Identify which cell holds the provided text, then report its (X, Y) central coordinate. 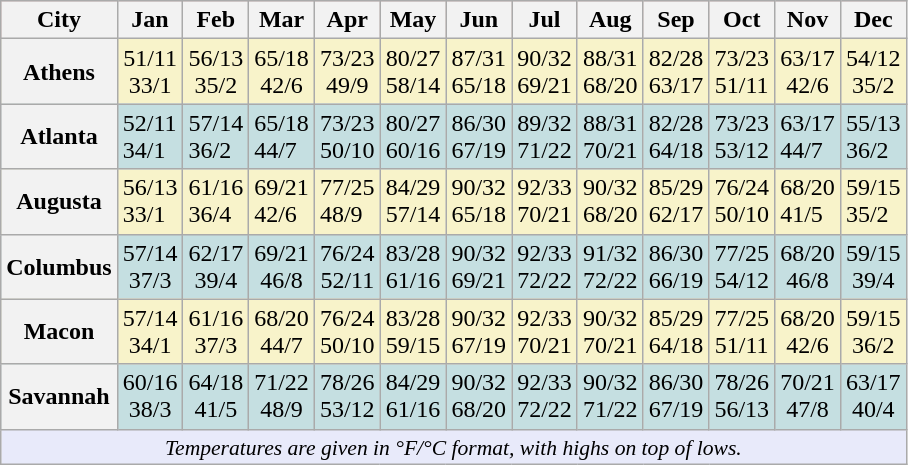
57/1437/3 (150, 266)
Feb (216, 20)
Dec (873, 20)
Nov (808, 20)
63/1744/7 (808, 136)
64/1841/5 (216, 396)
82/2864/18 (676, 136)
Atlanta (59, 136)
83/2861/16 (413, 266)
77/2551/11 (742, 332)
80/2758/14 (413, 72)
60/1638/3 (150, 396)
Mar (282, 20)
Athens (59, 72)
88/3170/21 (610, 136)
59/1535/2 (873, 202)
Oct (742, 20)
85/2964/18 (676, 332)
51/1133/1 (150, 72)
78/2653/12 (347, 396)
77/2548/9 (347, 202)
90/3271/22 (610, 396)
68/2046/8 (808, 266)
May (413, 20)
59/1536/2 (873, 332)
84/2961/16 (413, 396)
73/2350/10 (347, 136)
78/2656/13 (742, 396)
86/3066/19 (676, 266)
76/2452/11 (347, 266)
77/2554/12 (742, 266)
68/2044/7 (282, 332)
63/1742/6 (808, 72)
Savannah (59, 396)
Jan (150, 20)
87/3165/18 (479, 72)
57/1436/2 (216, 136)
89/3271/22 (545, 136)
88/3168/20 (610, 72)
71/2248/9 (282, 396)
83/2859/15 (413, 332)
68/2042/6 (808, 332)
90/3270/21 (610, 332)
Aug (610, 20)
61/1637/3 (216, 332)
69/2146/8 (282, 266)
63/1740/4 (873, 396)
84/2957/14 (413, 202)
80/2760/16 (413, 136)
59/1539/4 (873, 266)
73/2353/12 (742, 136)
85/2962/17 (676, 202)
65/1844/7 (282, 136)
82/2863/17 (676, 72)
91/3272/22 (610, 266)
Macon (59, 332)
Temperatures are given in °F/°C format, with highs on top of lows. (454, 447)
62/1739/4 (216, 266)
73/2349/9 (347, 72)
90/3265/18 (479, 202)
56/1335/2 (216, 72)
Apr (347, 20)
55/1336/2 (873, 136)
City (59, 20)
56/1333/1 (150, 202)
Jul (545, 20)
73/2351/11 (742, 72)
69/2142/6 (282, 202)
Augusta (59, 202)
70/2147/8 (808, 396)
Columbus (59, 266)
90/3267/19 (479, 332)
61/1636/4 (216, 202)
54/1235/2 (873, 72)
65/1842/6 (282, 72)
Sep (676, 20)
68/2041/5 (808, 202)
57/1434/1 (150, 332)
Jun (479, 20)
52/1134/1 (150, 136)
